Output the [x, y] coordinate of the center of the cell containing the given text.  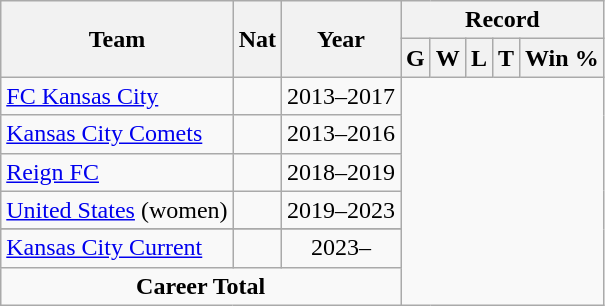
L [478, 58]
2023– [342, 248]
2013–2016 [342, 134]
Record [503, 20]
2018–2019 [342, 172]
Year [342, 39]
2019–2023 [342, 210]
T [506, 58]
Nat [257, 39]
Reign FC [117, 172]
Career Total [201, 286]
Kansas City Comets [117, 134]
Win % [562, 58]
United States (women) [117, 210]
2013–2017 [342, 96]
FC Kansas City [117, 96]
Team [117, 39]
G [416, 58]
Kansas City Current [117, 248]
W [448, 58]
